Determine the [x, y] coordinate at the center of the cell enclosing the given text.  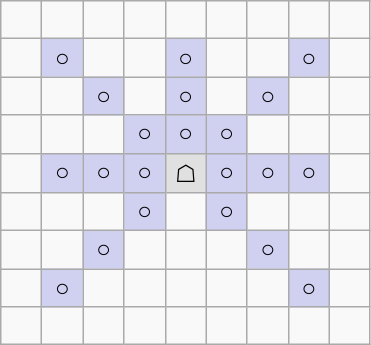
☖ [186, 173]
